Detect which cell encompasses the target text, then output its [x, y] center coordinate. 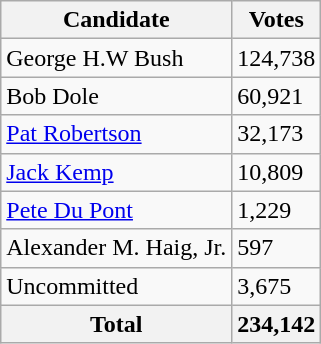
60,921 [276, 96]
Candidate [116, 20]
Uncommitted [116, 286]
Pat Robertson [116, 134]
George H.W Bush [116, 58]
Jack Kemp [116, 172]
Alexander M. Haig, Jr. [116, 248]
124,738 [276, 58]
10,809 [276, 172]
Votes [276, 20]
Bob Dole [116, 96]
Pete Du Pont [116, 210]
597 [276, 248]
3,675 [276, 286]
1,229 [276, 210]
234,142 [276, 324]
Total [116, 324]
32,173 [276, 134]
